Search for the cell housing the specified text and yield its (X, Y) center coordinate. 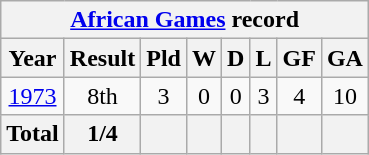
8th (102, 96)
D (236, 58)
GF (299, 58)
Result (102, 58)
1973 (33, 96)
Year (33, 58)
1/4 (102, 134)
Pld (164, 58)
Total (33, 134)
W (204, 58)
GA (344, 58)
10 (344, 96)
4 (299, 96)
African Games record (185, 20)
L (264, 58)
